Determine the (x, y) coordinate at the center of the cell enclosing the given text.  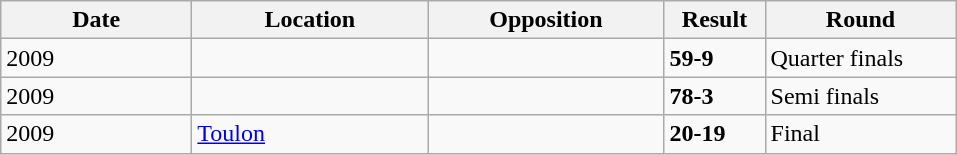
Round (860, 20)
Semi finals (860, 96)
Date (96, 20)
Opposition (546, 20)
Final (860, 134)
Result (714, 20)
78-3 (714, 96)
Quarter finals (860, 58)
20-19 (714, 134)
Location (310, 20)
Toulon (310, 134)
59-9 (714, 58)
